From the cell containing the given text, extract its center point as (x, y) coordinate. 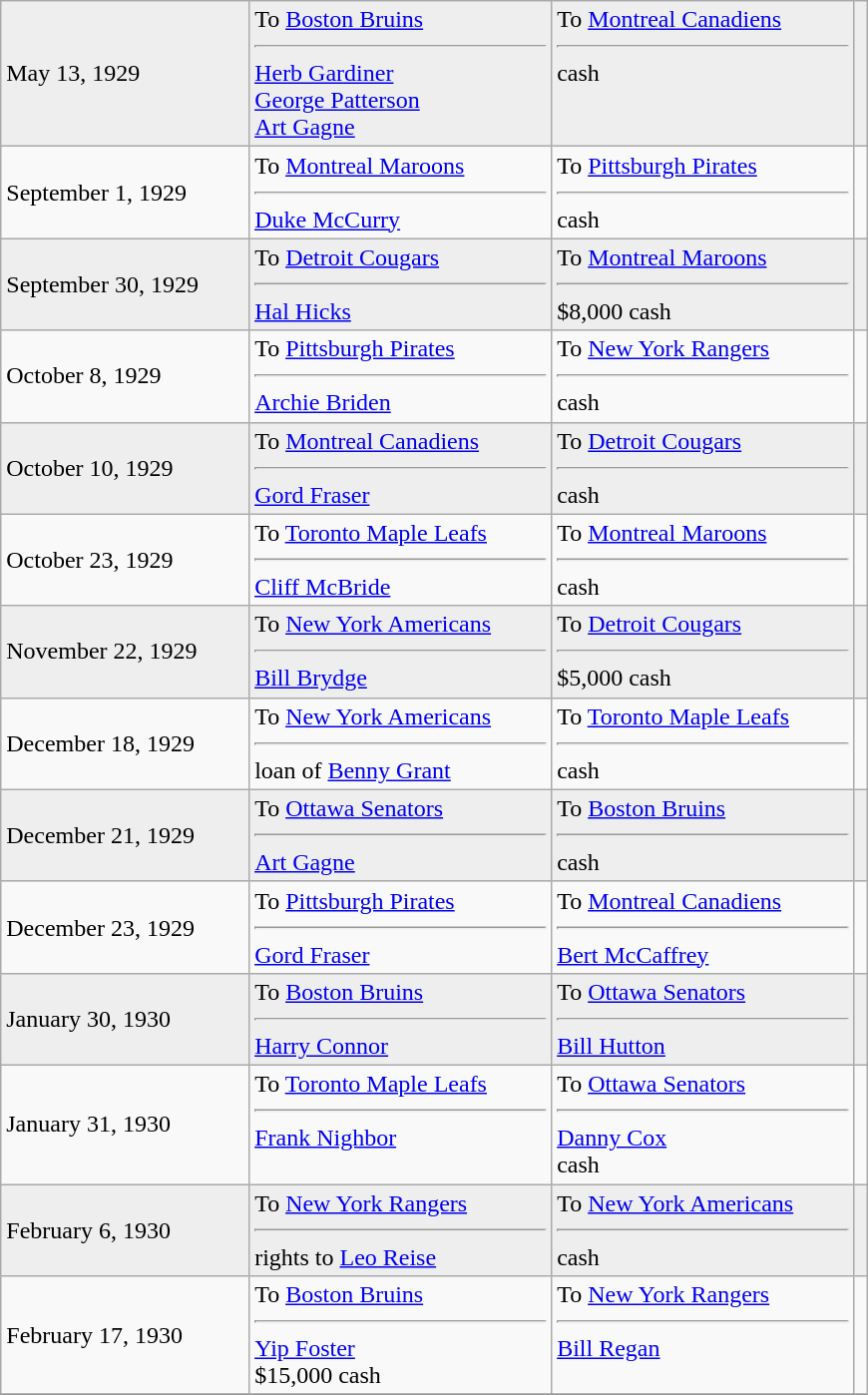
To New York AmericansBill Brydge (401, 652)
December 18, 1929 (126, 743)
To Montreal CanadiensGord Fraser (401, 468)
September 1, 1929 (126, 193)
To Montreal Maroons $8,000 cash (702, 284)
To Montreal MaroonsDuke McCurry (401, 193)
December 21, 1929 (126, 835)
To Pittsburgh Pirates cash (702, 193)
November 22, 1929 (126, 652)
To Boston BruinsYip Foster$15,000 cash (401, 1335)
To Boston BruinsHarry Connor (401, 1019)
To Montreal Canadiens Bert McCaffrey (702, 927)
To Ottawa Senators Danny Coxcash (702, 1124)
To Boston Bruins cash (702, 835)
To Pittsburgh PiratesGord Fraser (401, 927)
To New York Americanscash (702, 1229)
To New York Americansloan of Benny Grant (401, 743)
January 31, 1930 (126, 1124)
To Toronto Maple Leafs cash (702, 743)
To Montreal Canadiens cash (702, 74)
May 13, 1929 (126, 74)
October 23, 1929 (126, 560)
To Pittsburgh PiratesArchie Briden (401, 376)
To Toronto Maple LeafsCliff McBride (401, 560)
To New York Rangers cash (702, 376)
September 30, 1929 (126, 284)
To New York Rangers Bill Regan (702, 1335)
To New York Rangersrights to Leo Reise (401, 1229)
January 30, 1930 (126, 1019)
To Boston BruinsHerb GardinerGeorge PattersonArt Gagne (401, 74)
December 23, 1929 (126, 927)
To Montreal Maroons cash (702, 560)
To Toronto Maple LeafsFrank Nighbor (401, 1124)
October 10, 1929 (126, 468)
To Ottawa Senators Bill Hutton (702, 1019)
To Detroit Cougars cash (702, 468)
October 8, 1929 (126, 376)
February 6, 1930 (126, 1229)
February 17, 1930 (126, 1335)
To Detroit CougarsHal Hicks (401, 284)
To Ottawa SenatorsArt Gagne (401, 835)
To Detroit Cougars $5,000 cash (702, 652)
